Identify which cell holds the provided text, then report its (X, Y) central coordinate. 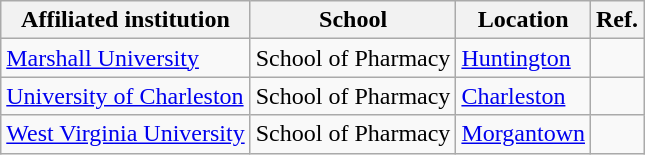
Affiliated institution (126, 20)
Charleston (524, 96)
School (353, 20)
West Virginia University (126, 134)
Location (524, 20)
Huntington (524, 58)
Marshall University (126, 58)
Morgantown (524, 134)
University of Charleston (126, 96)
Ref. (618, 20)
